Extract the (x, y) coordinate from the center of the cell holding the provided text.  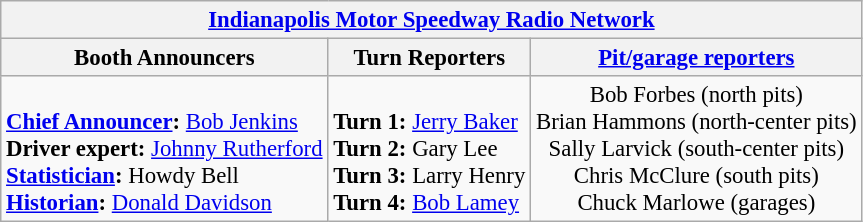
Turn 1: Jerry Baker Turn 2: Gary Lee Turn 3: Larry Henry Turn 4: Bob Lamey (430, 149)
Turn Reporters (430, 58)
Indianapolis Motor Speedway Radio Network (432, 20)
Pit/garage reporters (696, 58)
Booth Announcers (164, 58)
Chief Announcer: Bob Jenkins Driver expert: Johnny Rutherford Statistician: Howdy Bell Historian: Donald Davidson (164, 149)
Bob Forbes (north pits)Brian Hammons (north-center pits)Sally Larvick (south-center pits)Chris McClure (south pits)Chuck Marlowe (garages) (696, 149)
